Search for the cell housing the specified text and yield its (x, y) center coordinate. 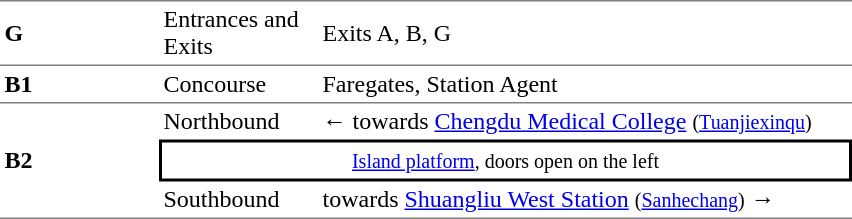
Northbound (238, 122)
G (80, 33)
Entrances and Exits (238, 33)
Concourse (238, 85)
Faregates, Station Agent (585, 85)
← towards Chengdu Medical College (Tuanjiexinqu) (585, 122)
Island platform, doors open on the left (506, 161)
Exits A, B, G (585, 33)
B1 (80, 85)
